Find where the given text appears and provide that cell's center as [X, Y] coordinate. 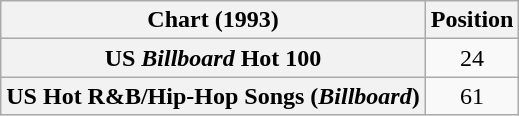
US Hot R&B/Hip-Hop Songs (Billboard) [213, 96]
61 [472, 96]
US Billboard Hot 100 [213, 58]
Chart (1993) [213, 20]
Position [472, 20]
24 [472, 58]
